Pinpoint the cell where the given text exists, returning its [X, Y] midpoint coordinate. 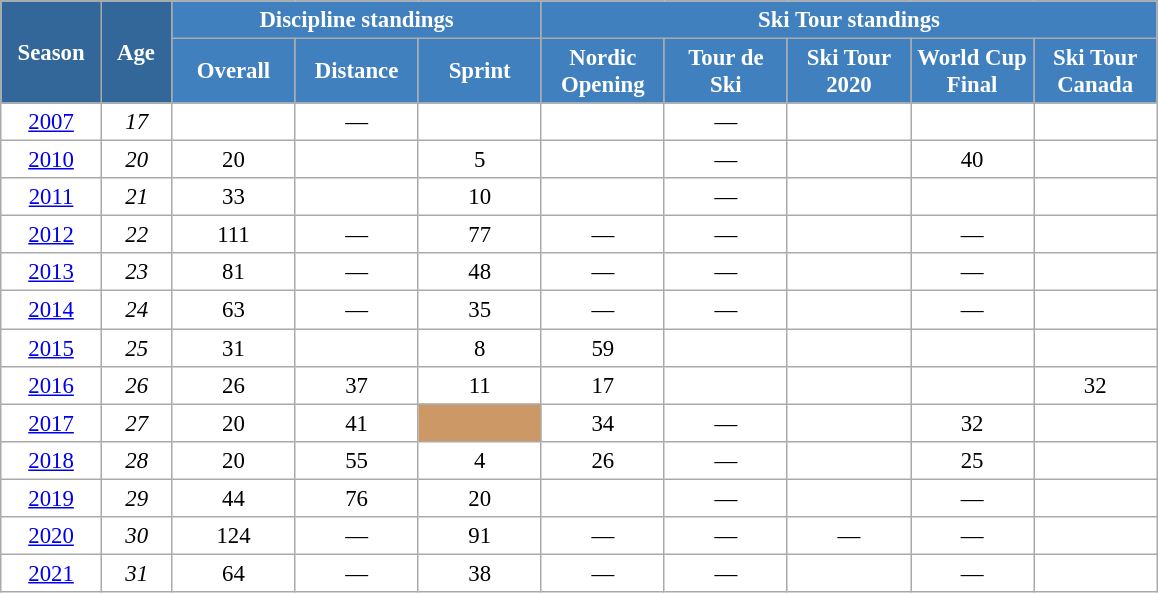
35 [480, 310]
2021 [52, 573]
91 [480, 536]
11 [480, 385]
Sprint [480, 72]
48 [480, 273]
Distance [356, 72]
44 [234, 498]
63 [234, 310]
21 [136, 197]
Ski Tour standings [848, 20]
77 [480, 235]
Season [52, 52]
40 [972, 160]
30 [136, 536]
4 [480, 460]
55 [356, 460]
37 [356, 385]
29 [136, 498]
World CupFinal [972, 72]
28 [136, 460]
8 [480, 348]
23 [136, 273]
33 [234, 197]
Ski TourCanada [1096, 72]
41 [356, 423]
38 [480, 573]
5 [480, 160]
2018 [52, 460]
10 [480, 197]
Tour deSki [726, 72]
111 [234, 235]
2014 [52, 310]
2013 [52, 273]
2012 [52, 235]
81 [234, 273]
2015 [52, 348]
59 [602, 348]
Discipline standings [356, 20]
64 [234, 573]
34 [602, 423]
Ski Tour2020 [848, 72]
2016 [52, 385]
Age [136, 52]
2011 [52, 197]
2010 [52, 160]
2020 [52, 536]
22 [136, 235]
Overall [234, 72]
2007 [52, 122]
2019 [52, 498]
NordicOpening [602, 72]
76 [356, 498]
124 [234, 536]
2017 [52, 423]
27 [136, 423]
24 [136, 310]
